Scan for the cell matching the given text and deliver its (x, y) coordinate at center. 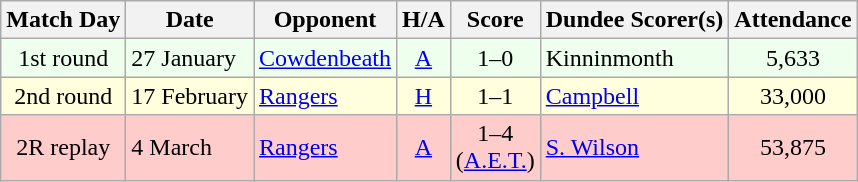
2R replay (64, 148)
1–1 (495, 96)
1–4(A.E.T.) (495, 148)
Opponent (326, 20)
Campbell (634, 96)
Dundee Scorer(s) (634, 20)
H/A (424, 20)
5,633 (793, 58)
33,000 (793, 96)
Attendance (793, 20)
4 March (190, 148)
H (424, 96)
1st round (64, 58)
Date (190, 20)
17 February (190, 96)
Kinninmonth (634, 58)
27 January (190, 58)
1–0 (495, 58)
Score (495, 20)
53,875 (793, 148)
Cowdenbeath (326, 58)
Match Day (64, 20)
S. Wilson (634, 148)
2nd round (64, 96)
